Provide the [x, y] coordinate of the cell's center where the given text is located.  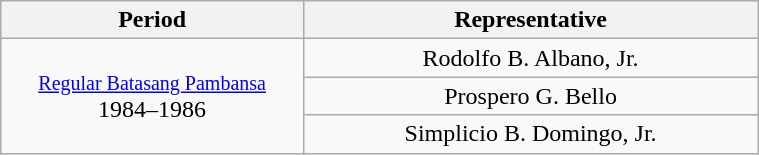
Regular Batasang Pambansa1984–1986 [152, 96]
Rodolfo B. Albano, Jr. [530, 58]
Period [152, 20]
Simplicio B. Domingo, Jr. [530, 134]
Representative [530, 20]
Prospero G. Bello [530, 96]
